Find where the given text appears and provide that cell's center as [x, y] coordinate. 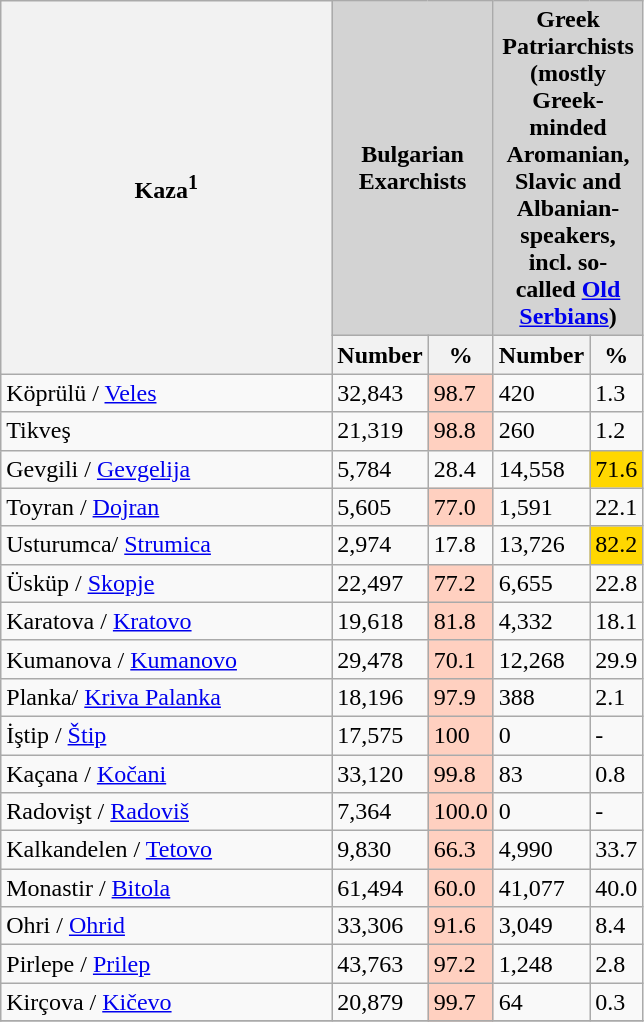
83 [541, 773]
8.4 [616, 926]
Radovişt / Radoviš [166, 812]
Usturumca/ Strumica [166, 545]
İştip / Štip [166, 735]
99.7 [460, 1002]
Tikveş [166, 431]
Gevgili / Gevgelija [166, 469]
82.2 [616, 545]
81.8 [460, 621]
98.7 [460, 393]
41,077 [541, 888]
6,655 [541, 583]
17.8 [460, 545]
5,784 [380, 469]
61,494 [380, 888]
260 [541, 431]
2,974 [380, 545]
22.1 [616, 507]
14,558 [541, 469]
1.2 [616, 431]
Bulgarian Exarchists [412, 168]
Kirçova / Kičevo [166, 1002]
Toyran / Dojran [166, 507]
Monastir / Bitola [166, 888]
22,497 [380, 583]
420 [541, 393]
33.7 [616, 850]
9,830 [380, 850]
Kaçana / Kočani [166, 773]
Köprülü / Veles [166, 393]
28.4 [460, 469]
100.0 [460, 812]
33,120 [380, 773]
2.8 [616, 964]
0.8 [616, 773]
Kalkandelen / Tetovo [166, 850]
70.1 [460, 659]
5,605 [380, 507]
Kaza1 [166, 188]
22.8 [616, 583]
33,306 [380, 926]
12,268 [541, 659]
1,248 [541, 964]
71.6 [616, 469]
Planka/ Kriva Palanka [166, 697]
Ohri / Ohrid [166, 926]
20,879 [380, 1002]
Kumanova / Kumanovo [166, 659]
7,364 [380, 812]
4,332 [541, 621]
99.8 [460, 773]
Üsküp / Skopje [166, 583]
17,575 [380, 735]
18.1 [616, 621]
29.9 [616, 659]
3,049 [541, 926]
43,763 [380, 964]
21,319 [380, 431]
97.9 [460, 697]
32,843 [380, 393]
64 [541, 1002]
4,990 [541, 850]
66.3 [460, 850]
40.0 [616, 888]
Pirlepe / Prilep [166, 964]
1,591 [541, 507]
29,478 [380, 659]
98.8 [460, 431]
100 [460, 735]
77.2 [460, 583]
Greek Patriarchists (mostly Greek-minded Aromanian, Slavic and Albanian-speakers, incl. so-called Old Serbians) [568, 168]
388 [541, 697]
60.0 [460, 888]
13,726 [541, 545]
0.3 [616, 1002]
97.2 [460, 964]
18,196 [380, 697]
1.3 [616, 393]
91.6 [460, 926]
77.0 [460, 507]
2.1 [616, 697]
Karatova / Kratovo [166, 621]
19,618 [380, 621]
